Provide the (X, Y) coordinate of the cell's center where the given text is located.  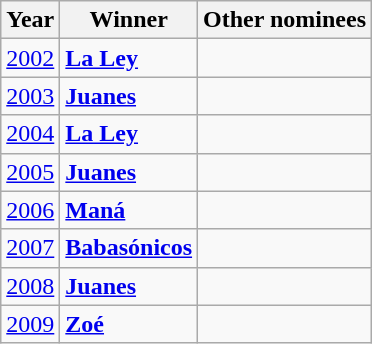
2003 (30, 96)
2008 (30, 286)
2002 (30, 58)
2009 (30, 324)
2005 (30, 172)
Winner (129, 20)
2004 (30, 134)
Maná (129, 210)
2007 (30, 248)
Year (30, 20)
Zoé (129, 324)
2006 (30, 210)
Babasónicos (129, 248)
Other nominees (285, 20)
